Provide the [X, Y] coordinate of the cell's center where the given text is located.  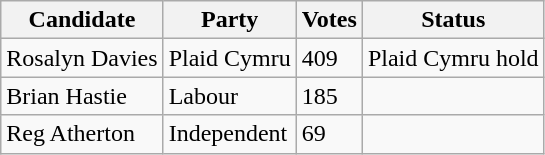
Rosalyn Davies [82, 58]
Independent [230, 134]
409 [329, 58]
Plaid Cymru [230, 58]
Party [230, 20]
Labour [230, 96]
Votes [329, 20]
185 [329, 96]
69 [329, 134]
Brian Hastie [82, 96]
Status [453, 20]
Plaid Cymru hold [453, 58]
Candidate [82, 20]
Reg Atherton [82, 134]
